Pinpoint the cell where the given text exists, returning its [x, y] midpoint coordinate. 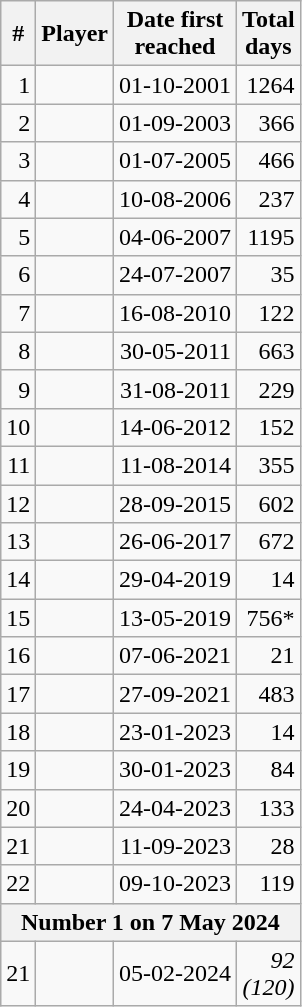
09-10-2023 [176, 884]
01-09-2003 [176, 123]
29-04-2019 [176, 580]
119 [269, 884]
30-01-2023 [176, 770]
18 [18, 732]
466 [269, 161]
2 [18, 123]
152 [269, 427]
11-09-2023 [176, 846]
672 [269, 542]
26-06-2017 [176, 542]
663 [269, 351]
1264 [269, 85]
31-08-2011 [176, 389]
30-05-2011 [176, 351]
19 [18, 770]
05-02-2024 [176, 974]
4 [18, 199]
Totaldays [269, 34]
1195 [269, 237]
17 [18, 694]
35 [269, 275]
7 [18, 313]
28-09-2015 [176, 503]
483 [269, 694]
24-04-2023 [176, 808]
12 [18, 503]
11 [18, 465]
# [18, 34]
07-06-2021 [176, 656]
9 [18, 389]
13 [18, 542]
10-08-2006 [176, 199]
23-01-2023 [176, 732]
366 [269, 123]
28 [269, 846]
27-09-2021 [176, 694]
24-07-2007 [176, 275]
237 [269, 199]
92(120) [269, 974]
229 [269, 389]
3 [18, 161]
6 [18, 275]
133 [269, 808]
22 [18, 884]
16-08-2010 [176, 313]
Number 1 on 7 May 2024 [150, 922]
14-06-2012 [176, 427]
602 [269, 503]
10 [18, 427]
01-10-2001 [176, 85]
20 [18, 808]
04-06-2007 [176, 237]
5 [18, 237]
Player [75, 34]
11-08-2014 [176, 465]
355 [269, 465]
122 [269, 313]
15 [18, 618]
13-05-2019 [176, 618]
Date firstreached [176, 34]
1 [18, 85]
16 [18, 656]
8 [18, 351]
756* [269, 618]
01-07-2005 [176, 161]
84 [269, 770]
